Find where the given text appears and provide that cell's center as [X, Y] coordinate. 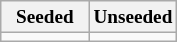
Unseeded [133, 17]
Seeded [45, 17]
